Provide the (X, Y) coordinate of the cell's center where the given text is located.  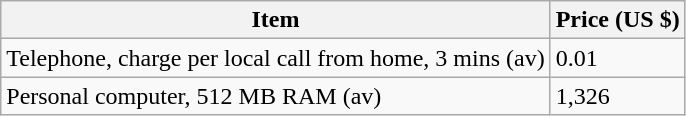
0.01 (618, 58)
Price (US $) (618, 20)
Item (276, 20)
Personal computer, 512 MB RAM (av) (276, 96)
1,326 (618, 96)
Telephone, charge per local call from home, 3 mins (av) (276, 58)
